Find where the given text appears and provide that cell's center as [X, Y] coordinate. 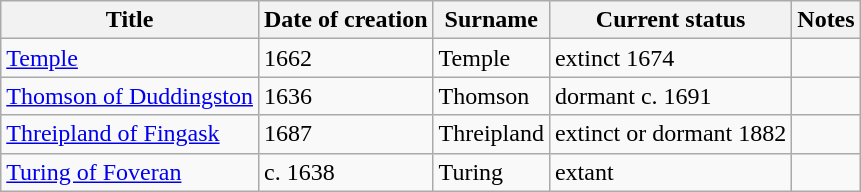
Surname [491, 20]
Turing [491, 172]
extant [670, 172]
Current status [670, 20]
dormant c. 1691 [670, 96]
Turing of Foveran [130, 172]
Title [130, 20]
Thomson [491, 96]
1636 [346, 96]
1687 [346, 134]
extinct or dormant 1882 [670, 134]
Threipland of Fingask [130, 134]
extinct 1674 [670, 58]
Threipland [491, 134]
1662 [346, 58]
Thomson of Duddingston [130, 96]
c. 1638 [346, 172]
Date of creation [346, 20]
Notes [826, 20]
